Output the (x, y) coordinate of the center of the cell containing the given text.  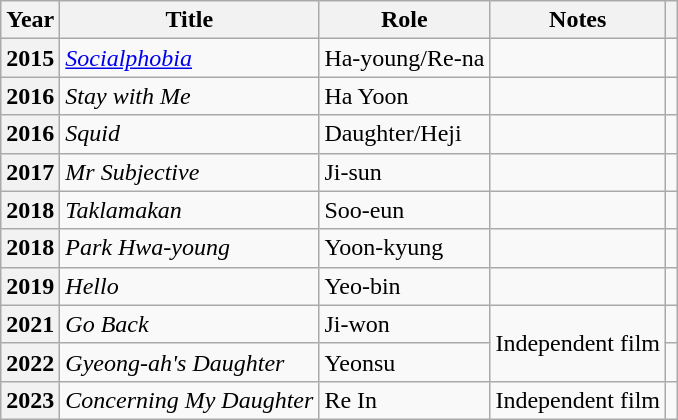
Park Hwa-young (190, 248)
Daughter/Heji (404, 134)
Squid (190, 134)
Notes (578, 20)
Gyeong-ah's Daughter (190, 362)
Mr Subjective (190, 172)
Title (190, 20)
2015 (30, 58)
Socialphobia (190, 58)
Taklamakan (190, 210)
Year (30, 20)
Concerning My Daughter (190, 400)
2023 (30, 400)
Ji-won (404, 324)
Yeo-bin (404, 286)
2022 (30, 362)
Yeonsu (404, 362)
Stay with Me (190, 96)
2017 (30, 172)
2019 (30, 286)
Ji-sun (404, 172)
Ha Yoon (404, 96)
Re In (404, 400)
Soo-eun (404, 210)
Yoon-kyung (404, 248)
Go Back (190, 324)
Ha-young/Re-na (404, 58)
Role (404, 20)
Hello (190, 286)
2021 (30, 324)
